Capture the cell that displays the provided text and extract its [x, y] central coordinate. 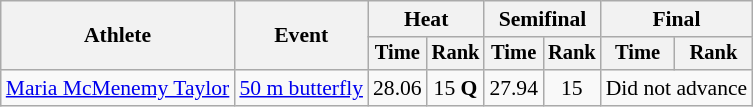
Maria McMenemy Taylor [118, 88]
15 [572, 88]
15 Q [456, 88]
27.94 [514, 88]
28.06 [398, 88]
50 m butterfly [301, 88]
Did not advance [677, 88]
Heat [426, 19]
Event [301, 36]
Athlete [118, 36]
Final [677, 19]
Semifinal [542, 19]
